Identify which cell holds the provided text, then report its [X, Y] central coordinate. 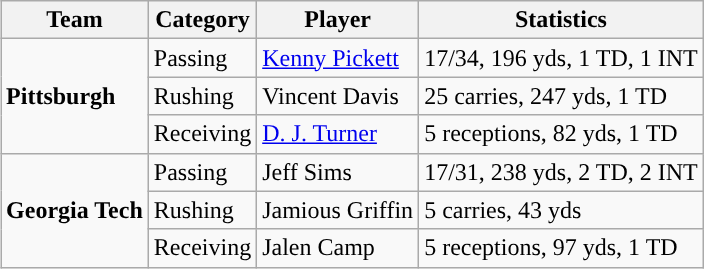
Georgia Tech [75, 210]
17/31, 238 yds, 2 TD, 2 INT [562, 172]
25 carries, 247 yds, 1 TD [562, 96]
D. J. Turner [338, 134]
5 carries, 43 yds [562, 210]
5 receptions, 82 yds, 1 TD [562, 134]
Pittsburgh [75, 96]
Jalen Camp [338, 248]
Jamious Griffin [338, 210]
Team [75, 20]
Vincent Davis [338, 96]
17/34, 196 yds, 1 TD, 1 INT [562, 58]
Category [202, 20]
Jeff Sims [338, 172]
Player [338, 20]
Statistics [562, 20]
Kenny Pickett [338, 58]
5 receptions, 97 yds, 1 TD [562, 248]
